Output the (X, Y) coordinate of the center of the cell containing the given text.  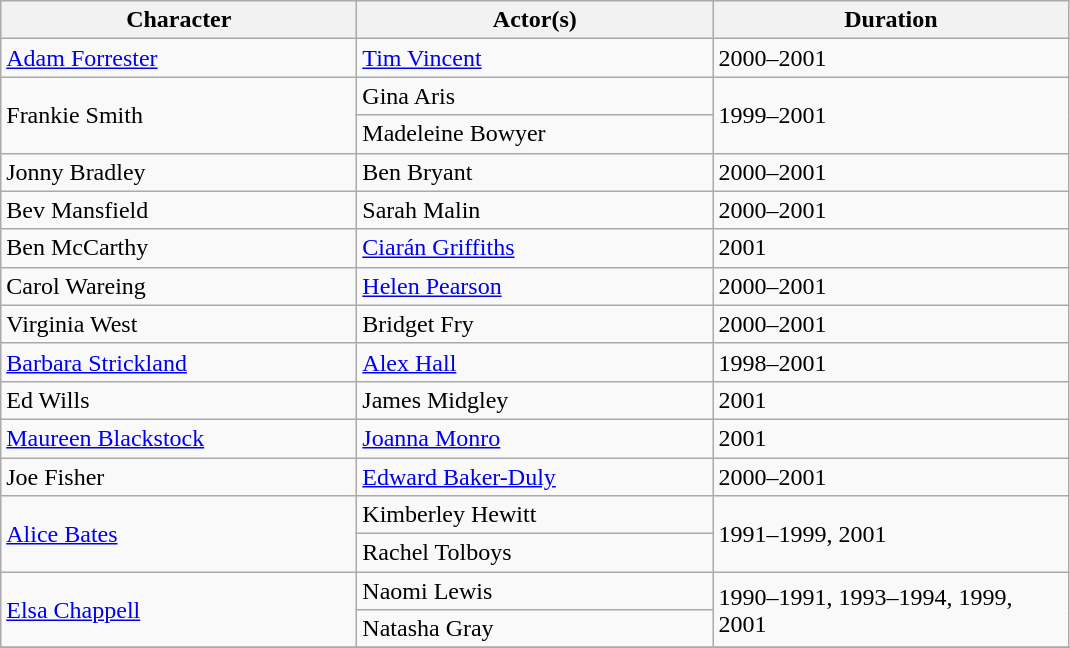
Ben McCarthy (179, 248)
Rachel Tolboys (535, 553)
1999–2001 (891, 115)
Natasha Gray (535, 629)
Alice Bates (179, 534)
Ben Bryant (535, 172)
Jonny Bradley (179, 172)
James Midgley (535, 400)
Joanna Monro (535, 438)
Carol Wareing (179, 286)
Sarah Malin (535, 210)
Gina Aris (535, 96)
Maureen Blackstock (179, 438)
Adam Forrester (179, 58)
Elsa Chappell (179, 610)
Edward Baker-Duly (535, 477)
Duration (891, 20)
1998–2001 (891, 362)
Bridget Fry (535, 324)
1991–1999, 2001 (891, 534)
Virginia West (179, 324)
1990–1991, 1993–1994, 1999, 2001 (891, 610)
Joe Fisher (179, 477)
Tim Vincent (535, 58)
Bev Mansfield (179, 210)
Helen Pearson (535, 286)
Character (179, 20)
Alex Hall (535, 362)
Ciarán Griffiths (535, 248)
Frankie Smith (179, 115)
Kimberley Hewitt (535, 515)
Actor(s) (535, 20)
Madeleine Bowyer (535, 134)
Naomi Lewis (535, 591)
Barbara Strickland (179, 362)
Ed Wills (179, 400)
